From the cell containing the given text, extract its center point as (X, Y) coordinate. 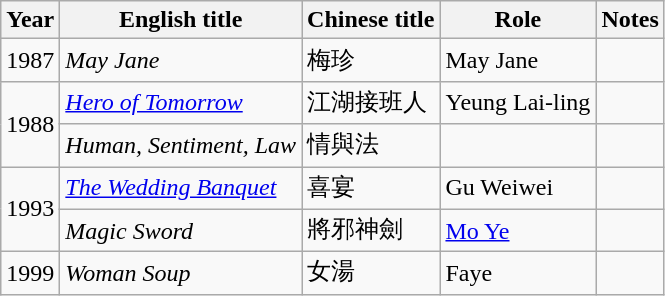
情與法 (371, 146)
Yeung Lai-ling (518, 102)
Hero of Tomorrow (181, 102)
Chinese title (371, 20)
1988 (30, 124)
梅珍 (371, 60)
Gu Weiwei (518, 188)
Role (518, 20)
喜宴 (371, 188)
Year (30, 20)
Human, Sentiment, Law (181, 146)
Notes (630, 20)
1993 (30, 208)
1987 (30, 60)
將邪神劍 (371, 230)
Mo Ye (518, 230)
Magic Sword (181, 230)
Faye (518, 274)
English title (181, 20)
1999 (30, 274)
Woman Soup (181, 274)
江湖接班人 (371, 102)
女湯 (371, 274)
The Wedding Banquet (181, 188)
